Return the (X, Y) coordinate for the center point of the cell that contains the specified text.  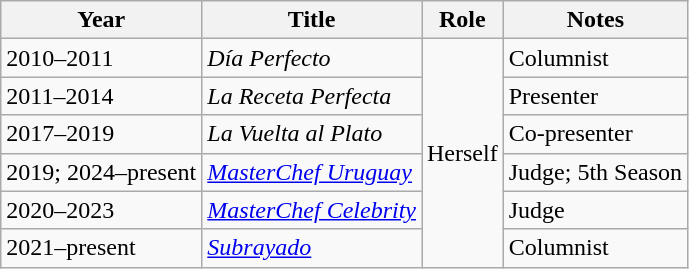
2017–2019 (102, 134)
Title (312, 20)
Día Perfecto (312, 58)
Role (463, 20)
2010–2011 (102, 58)
2020–2023 (102, 210)
Notes (595, 20)
Judge; 5th Season (595, 172)
2011–2014 (102, 96)
Year (102, 20)
2019; 2024–present (102, 172)
Presenter (595, 96)
Herself (463, 153)
Judge (595, 210)
La Vuelta al Plato (312, 134)
MasterChef Uruguay (312, 172)
Subrayado (312, 248)
MasterChef Celebrity (312, 210)
Co-presenter (595, 134)
La Receta Perfecta (312, 96)
2021–present (102, 248)
